From the cell containing the given text, extract its center point as [x, y] coordinate. 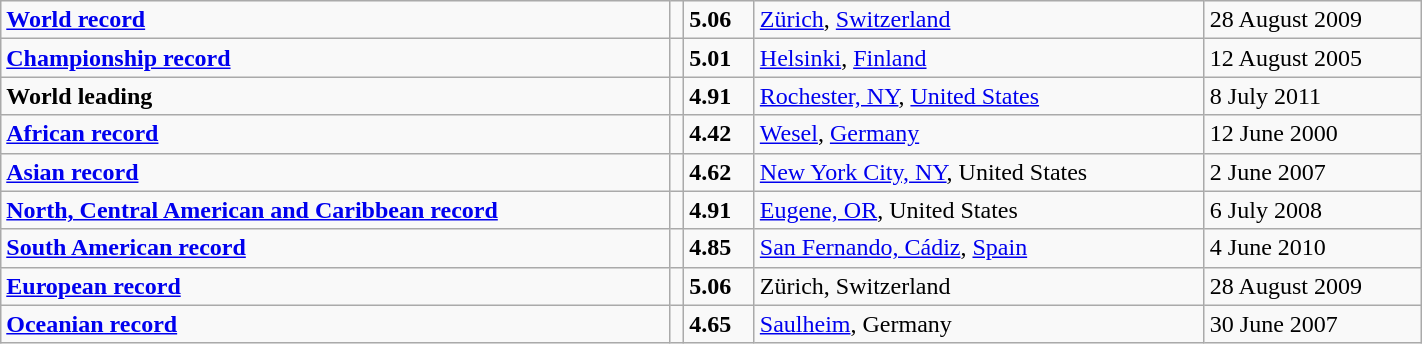
Wesel, Germany [979, 134]
6 July 2008 [1312, 210]
Oceanian record [335, 324]
4.42 [720, 134]
12 August 2005 [1312, 58]
European record [335, 286]
4.62 [720, 172]
Championship record [335, 58]
New York City, NY, United States [979, 172]
4.85 [720, 248]
Asian record [335, 172]
30 June 2007 [1312, 324]
World leading [335, 96]
8 July 2011 [1312, 96]
San Fernando, Cádiz, Spain [979, 248]
12 June 2000 [1312, 134]
5.01 [720, 58]
4.65 [720, 324]
Saulheim, Germany [979, 324]
North, Central American and Caribbean record [335, 210]
Helsinki, Finland [979, 58]
South American record [335, 248]
Eugene, OR, United States [979, 210]
4 June 2010 [1312, 248]
African record [335, 134]
World record [335, 20]
2 June 2007 [1312, 172]
Rochester, NY, United States [979, 96]
